Locate the cell with the specified text and output its [x, y] center coordinate. 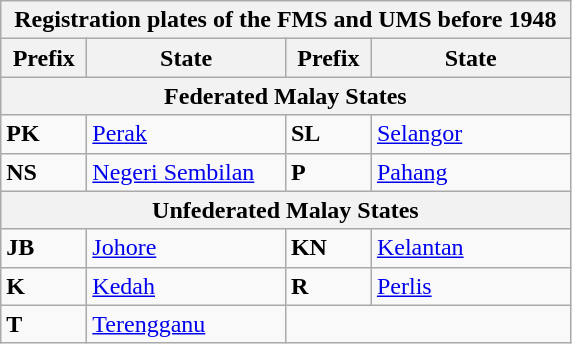
Johore [186, 248]
KN [328, 248]
Kelantan [470, 248]
K [44, 286]
Pahang [470, 172]
Registration plates of the FMS and UMS before 1948 [286, 20]
Federated Malay States [286, 96]
Terengganu [186, 324]
R [328, 286]
NS [44, 172]
P [328, 172]
Perak [186, 134]
SL [328, 134]
T [44, 324]
Unfederated Malay States [286, 210]
Kedah [186, 286]
Selangor [470, 134]
Perlis [470, 286]
JB [44, 248]
PK [44, 134]
Negeri Sembilan [186, 172]
